Output the [X, Y] coordinate of the center of the cell containing the given text.  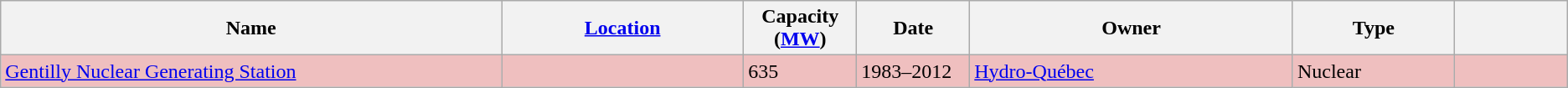
Name [251, 28]
Location [623, 28]
1983–2012 [913, 71]
Capacity (MW) [801, 28]
Type [1374, 28]
Nuclear [1374, 71]
Hydro-Québec [1132, 71]
Owner [1132, 28]
Gentilly Nuclear Generating Station [251, 71]
Date [913, 28]
635 [801, 71]
